Return the (x, y) coordinate for the center point of the cell that contains the specified text.  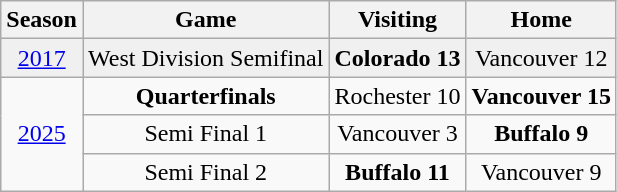
Rochester 10 (398, 96)
Vancouver 3 (398, 134)
Game (205, 20)
Buffalo 11 (398, 172)
Semi Final 2 (205, 172)
Vancouver 9 (541, 172)
Season (42, 20)
Buffalo 9 (541, 134)
2017 (42, 58)
Vancouver 15 (541, 96)
Quarterfinals (205, 96)
Visiting (398, 20)
Semi Final 1 (205, 134)
Vancouver 12 (541, 58)
West Division Semifinal (205, 58)
Home (541, 20)
Colorado 13 (398, 58)
2025 (42, 134)
